Determine the [x, y] coordinate at the center of the cell enclosing the given text.  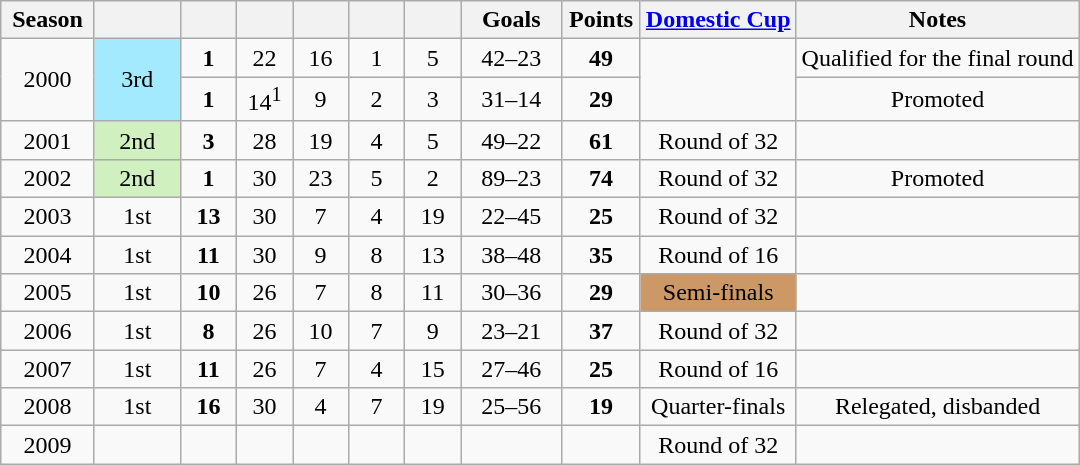
Qualified for the final round [938, 58]
35 [602, 255]
Goals [512, 20]
2009 [48, 445]
27–46 [512, 369]
49–22 [512, 140]
2002 [48, 178]
Points [602, 20]
2005 [48, 293]
Notes [938, 20]
22–45 [512, 217]
2001 [48, 140]
2003 [48, 217]
38–48 [512, 255]
37 [602, 331]
15 [433, 369]
2008 [48, 407]
Semi-finals [718, 293]
Domestic Cup [718, 20]
74 [602, 178]
25–56 [512, 407]
30–36 [512, 293]
2006 [48, 331]
Quarter-finals [718, 407]
61 [602, 140]
2000 [48, 80]
141 [264, 100]
49 [602, 58]
2007 [48, 369]
3rd [137, 80]
Relegated, disbanded [938, 407]
23 [320, 178]
22 [264, 58]
42–23 [512, 58]
89–23 [512, 178]
28 [264, 140]
Season [48, 20]
31–14 [512, 100]
2004 [48, 255]
23–21 [512, 331]
